Determine the [x, y] coordinate at the center of the cell enclosing the given text.  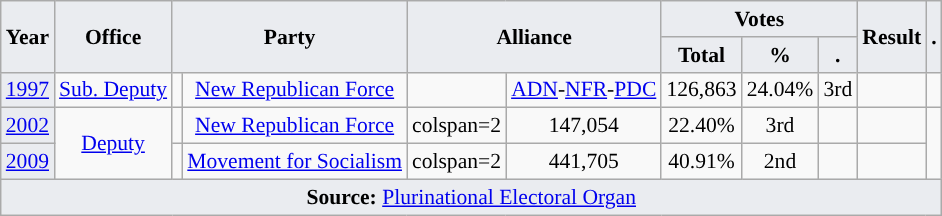
441,705 [584, 162]
1997 [28, 90]
Year [28, 36]
% [780, 55]
24.04% [780, 90]
2nd [780, 162]
Alliance [534, 36]
ADN-NFR-PDC [584, 90]
Sub. Deputy [113, 90]
Source: Plurinational Electoral Organ [472, 197]
Result [892, 36]
Office [113, 36]
126,863 [701, 90]
147,054 [584, 126]
Party [290, 36]
Total [701, 55]
2002 [28, 126]
Votes [759, 19]
40.91% [701, 162]
22.40% [701, 126]
2009 [28, 162]
Movement for Socialism [294, 162]
Deputy [113, 144]
